Find where the given text appears and provide that cell's center as (X, Y) coordinate. 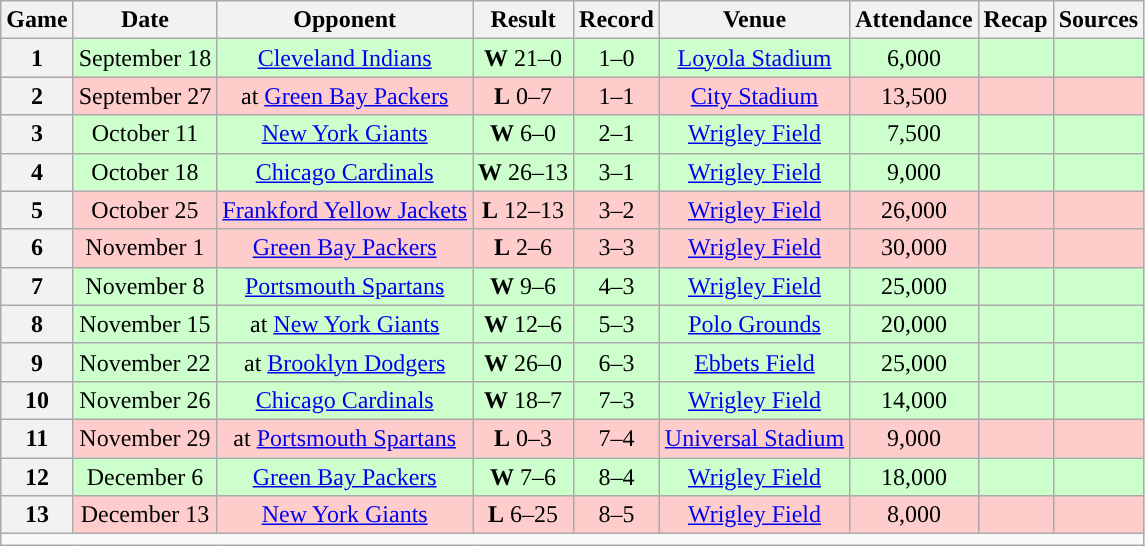
6,000 (914, 58)
W 7–6 (524, 477)
September 18 (145, 58)
Venue (754, 20)
W 26–13 (524, 172)
7 (37, 286)
14,000 (914, 400)
Sources (1098, 20)
October 25 (145, 210)
October 11 (145, 134)
November 15 (145, 324)
8 (37, 324)
at New York Giants (345, 324)
September 27 (145, 96)
November 22 (145, 362)
W 26–0 (524, 362)
Opponent (345, 20)
City Stadium (754, 96)
December 13 (145, 515)
5 (37, 210)
3–3 (617, 248)
November 26 (145, 400)
1–1 (617, 96)
2–1 (617, 134)
at Brooklyn Dodgers (345, 362)
8–5 (617, 515)
12 (37, 477)
W 18–7 (524, 400)
6–3 (617, 362)
13,500 (914, 96)
L 6–25 (524, 515)
1–0 (617, 58)
10 (37, 400)
3–2 (617, 210)
Cleveland Indians (345, 58)
Universal Stadium (754, 438)
8,000 (914, 515)
W 9–6 (524, 286)
Loyola Stadium (754, 58)
Record (617, 20)
December 6 (145, 477)
Frankford Yellow Jackets (345, 210)
3–1 (617, 172)
1 (37, 58)
30,000 (914, 248)
at Portsmouth Spartans (345, 438)
11 (37, 438)
6 (37, 248)
Date (145, 20)
L 0–7 (524, 96)
W 6–0 (524, 134)
L 0–3 (524, 438)
7–4 (617, 438)
Result (524, 20)
18,000 (914, 477)
20,000 (914, 324)
Portsmouth Spartans (345, 286)
8–4 (617, 477)
Ebbets Field (754, 362)
November 8 (145, 286)
4–3 (617, 286)
Game (37, 20)
13 (37, 515)
Recap (1016, 20)
W 12–6 (524, 324)
L 2–6 (524, 248)
4 (37, 172)
November 29 (145, 438)
7,500 (914, 134)
at Green Bay Packers (345, 96)
Attendance (914, 20)
7–3 (617, 400)
October 18 (145, 172)
26,000 (914, 210)
Polo Grounds (754, 324)
L 12–13 (524, 210)
W 21–0 (524, 58)
November 1 (145, 248)
5–3 (617, 324)
2 (37, 96)
3 (37, 134)
9 (37, 362)
